Provide the (X, Y) coordinate of the cell's center where the given text is located.  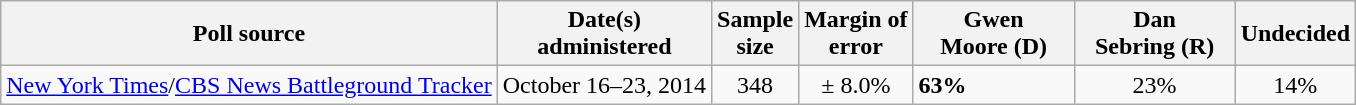
GwenMoore (D) (994, 34)
New York Times/CBS News Battleground Tracker (249, 85)
Samplesize (756, 34)
DanSebring (R) (1154, 34)
± 8.0% (856, 85)
Margin oferror (856, 34)
63% (994, 85)
October 16–23, 2014 (604, 85)
23% (1154, 85)
Poll source (249, 34)
Date(s)administered (604, 34)
14% (1295, 85)
Undecided (1295, 34)
348 (756, 85)
